Locate the cell with the specified text and output its [X, Y] center coordinate. 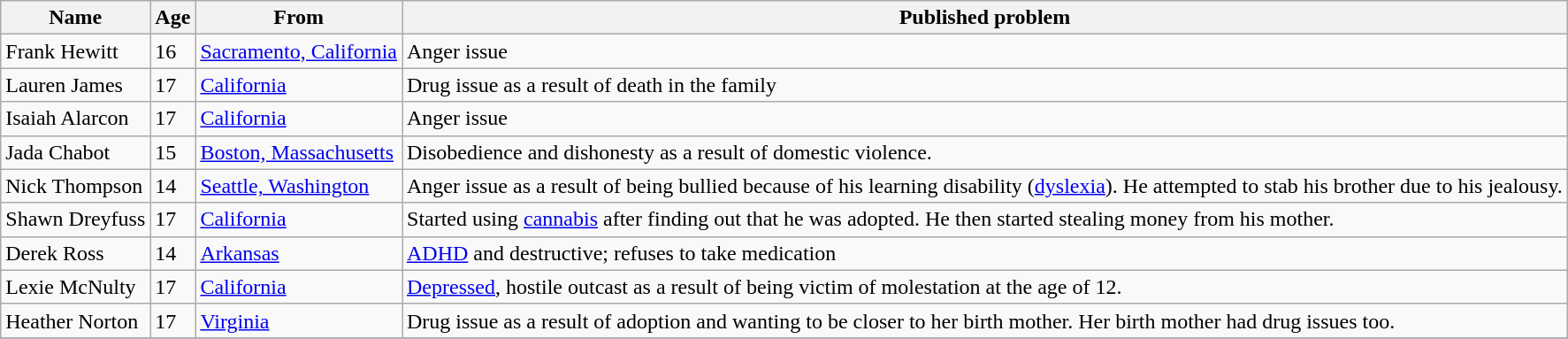
Lexie McNulty [76, 287]
Heather Norton [76, 320]
Anger issue as a result of being bullied because of his learning disability (dyslexia). He attempted to stab his brother due to his jealousy. [984, 186]
Published problem [984, 18]
Drug issue as a result of adoption and wanting to be closer to her birth mother. Her birth mother had drug issues too. [984, 320]
Sacramento, California [299, 51]
15 [173, 152]
Jada Chabot [76, 152]
Isaiah Alarcon [76, 119]
16 [173, 51]
Depressed, hostile outcast as a result of being victim of molestation at the age of 12. [984, 287]
Shawn Dreyfuss [76, 220]
From [299, 18]
Virginia [299, 320]
ADHD and destructive; refuses to take medication [984, 253]
Lauren James [76, 85]
Seattle, Washington [299, 186]
Boston, Massachusetts [299, 152]
Arkansas [299, 253]
Disobedience and dishonesty as a result of domestic violence. [984, 152]
Started using cannabis after finding out that he was adopted. He then started stealing money from his mother. [984, 220]
Nick Thompson [76, 186]
Drug issue as a result of death in the family [984, 85]
Age [173, 18]
Name [76, 18]
Derek Ross [76, 253]
Frank Hewitt [76, 51]
